Return [x, y] of the center of cell containing provided text 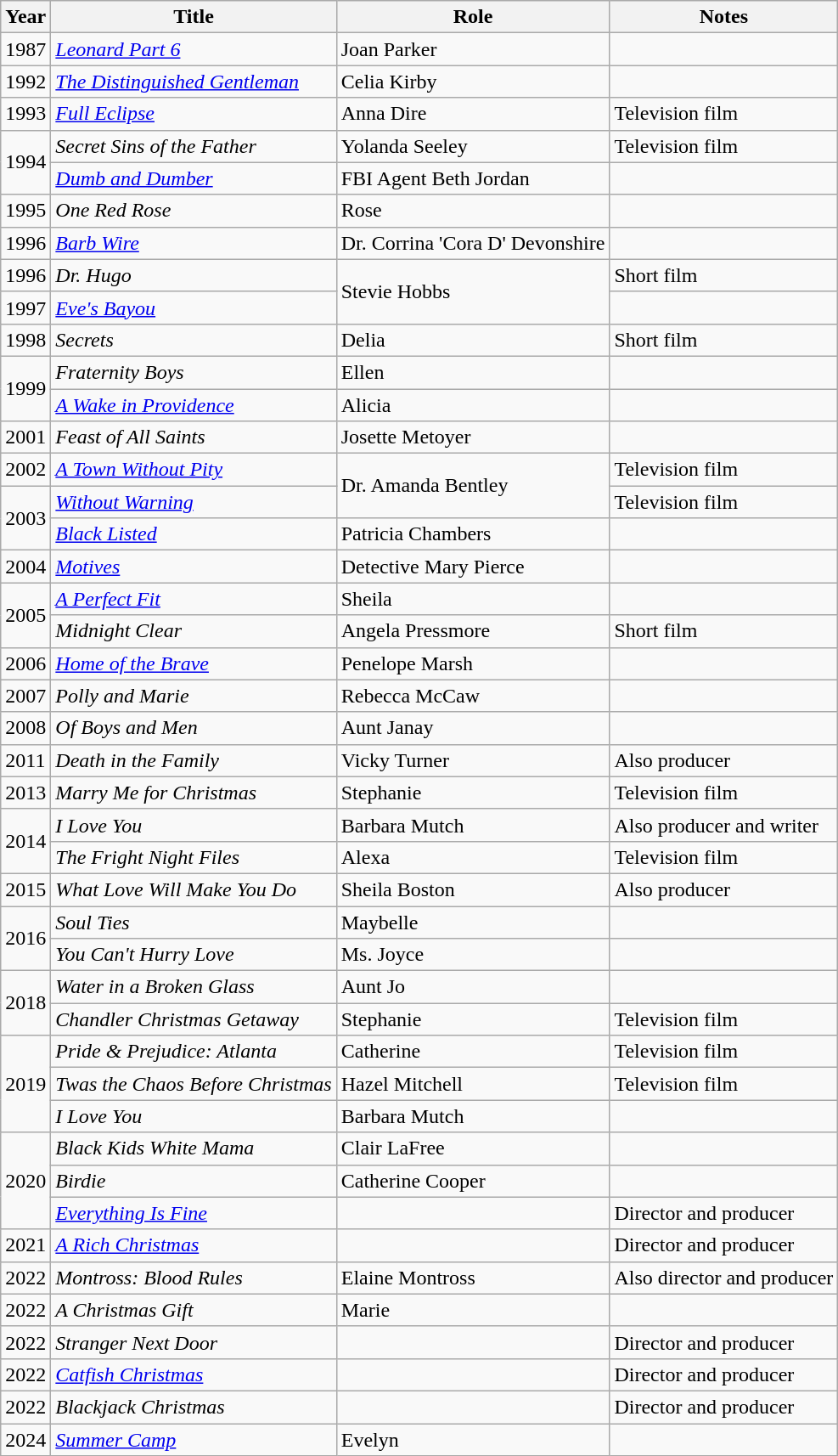
Aunt Jo [473, 987]
Elaine Montross [473, 1278]
Pride & Prejudice: Atlanta [194, 1052]
Water in a Broken Glass [194, 987]
Feast of All Saints [194, 437]
Soul Ties [194, 922]
Dr. Amanda Bentley [473, 486]
A Rich Christmas [194, 1245]
Dumb and Dumber [194, 178]
Josette Metoyer [473, 437]
Birdie [194, 1181]
Anna Dire [473, 114]
Also producer and writer [723, 825]
1995 [25, 211]
Secret Sins of the Father [194, 146]
Aunt Janay [473, 728]
2013 [25, 793]
1993 [25, 114]
Detective Mary Pierce [473, 567]
Montross: Blood Rules [194, 1278]
Also director and producer [723, 1278]
Chandler Christmas Getaway [194, 1019]
Catfish Christmas [194, 1374]
2003 [25, 518]
Patricia Chambers [473, 534]
Sheila [473, 599]
Dr. Hugo [194, 275]
Midnight Clear [194, 631]
Hazel Mitchell [473, 1084]
A Perfect Fit [194, 599]
Stranger Next Door [194, 1342]
Summer Camp [194, 1440]
2006 [25, 663]
Blackjack Christmas [194, 1407]
2021 [25, 1245]
Fraternity Boys [194, 372]
Notes [723, 17]
Clair LaFree [473, 1148]
Of Boys and Men [194, 728]
Twas the Chaos Before Christmas [194, 1084]
Home of the Brave [194, 663]
Everything Is Fine [194, 1213]
Alexa [473, 857]
2015 [25, 889]
The Distinguished Gentleman [194, 82]
2016 [25, 938]
Joan Parker [473, 49]
2005 [25, 615]
2011 [25, 760]
A Town Without Pity [194, 470]
Catherine [473, 1052]
Death in the Family [194, 760]
1994 [25, 162]
Alicia [473, 405]
Full Eclipse [194, 114]
2014 [25, 841]
Motives [194, 567]
2004 [25, 567]
A Wake in Providence [194, 405]
What Love Will Make You Do [194, 889]
Catherine Cooper [473, 1181]
Rose [473, 211]
Secrets [194, 340]
1987 [25, 49]
Ms. Joyce [473, 955]
Rebecca McCaw [473, 696]
1998 [25, 340]
Celia Kirby [473, 82]
Stevie Hobbs [473, 291]
1992 [25, 82]
Polly and Marie [194, 696]
The Fright Night Files [194, 857]
One Red Rose [194, 211]
A Christmas Gift [194, 1310]
FBI Agent Beth Jordan [473, 178]
Sheila Boston [473, 889]
Black Listed [194, 534]
2019 [25, 1084]
2002 [25, 470]
Evelyn [473, 1440]
You Can't Hurry Love [194, 955]
Year [25, 17]
Yolanda Seeley [473, 146]
Role [473, 17]
Without Warning [194, 502]
Eve's Bayou [194, 308]
Angela Pressmore [473, 631]
Vicky Turner [473, 760]
Marry Me for Christmas [194, 793]
Title [194, 17]
1999 [25, 388]
2020 [25, 1181]
1997 [25, 308]
2007 [25, 696]
2018 [25, 1003]
Ellen [473, 372]
Marie [473, 1310]
Penelope Marsh [473, 663]
2008 [25, 728]
Maybelle [473, 922]
Delia [473, 340]
2001 [25, 437]
Dr. Corrina 'Cora D' Devonshire [473, 243]
Barb Wire [194, 243]
Black Kids White Mama [194, 1148]
2024 [25, 1440]
Leonard Part 6 [194, 49]
